From the cell containing the given text, extract its center point as (X, Y) coordinate. 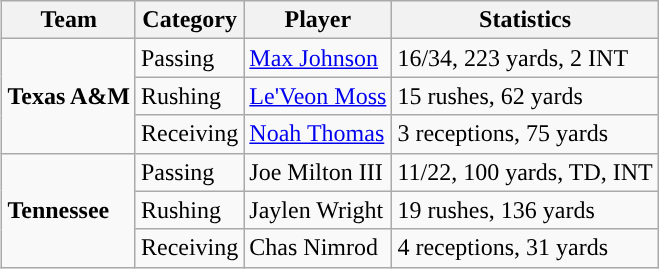
3 receptions, 75 yards (525, 134)
19 rushes, 136 yards (525, 210)
Tennessee (69, 210)
Noah Thomas (318, 134)
4 receptions, 31 yards (525, 248)
Chas Nimrod (318, 248)
Texas A&M (69, 96)
Jaylen Wright (318, 210)
15 rushes, 62 yards (525, 96)
Le'Veon Moss (318, 96)
Max Johnson (318, 58)
Category (189, 20)
11/22, 100 yards, TD, INT (525, 172)
Team (69, 20)
Statistics (525, 20)
Joe Milton III (318, 172)
Player (318, 20)
16/34, 223 yards, 2 INT (525, 58)
